Pinpoint the cell where the given text exists, returning its [X, Y] midpoint coordinate. 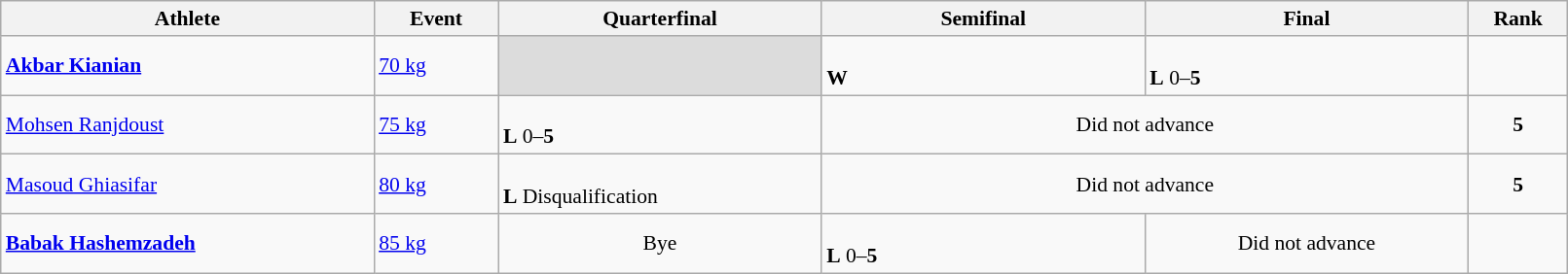
Mohsen Ranjdoust [187, 124]
Athlete [187, 18]
80 kg [436, 185]
70 kg [436, 66]
Event [436, 18]
Masoud Ghiasifar [187, 185]
W [983, 66]
75 kg [436, 124]
L Disqualification [660, 185]
Final [1306, 18]
85 kg [436, 243]
Akbar Kianian [187, 66]
Rank [1518, 18]
Semifinal [983, 18]
Babak Hashemzadeh [187, 243]
Quarterfinal [660, 18]
Bye [660, 243]
